Scan for the cell matching the given text and deliver its (X, Y) coordinate at center. 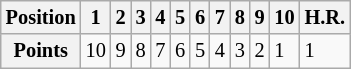
H.R. (325, 17)
Points (41, 51)
Position (41, 17)
